Find where the given text appears and provide that cell's center as (X, Y) coordinate. 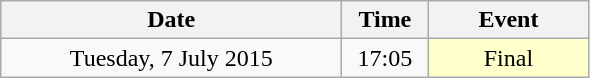
Final (508, 58)
17:05 (385, 58)
Tuesday, 7 July 2015 (172, 58)
Time (385, 20)
Event (508, 20)
Date (172, 20)
